For the text-containing cell, return its midpoint in [x, y] coordinate format. 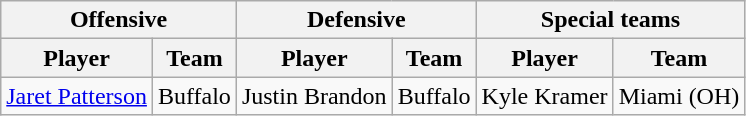
Kyle Kramer [544, 96]
Defensive [356, 20]
Jaret Patterson [77, 96]
Miami (OH) [679, 96]
Offensive [119, 20]
Justin Brandon [314, 96]
Special teams [610, 20]
